Scan for the cell matching the given text and deliver its (X, Y) coordinate at center. 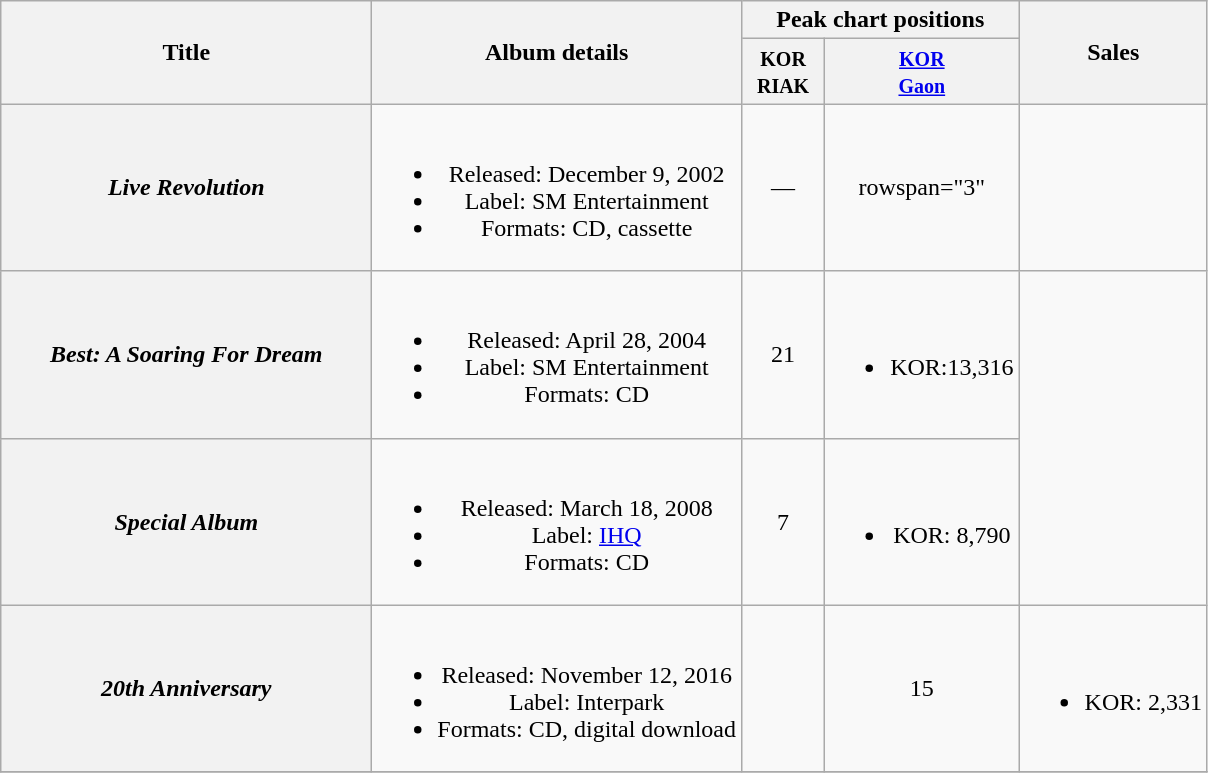
15 (922, 688)
Released: November 12, 2016Label: InterparkFormats: CD, digital download (557, 688)
— (784, 188)
Live Revolution (186, 188)
Album details (557, 52)
Sales (1113, 52)
rowspan="3" (922, 188)
Released: March 18, 2008Label: IHQFormats: CD (557, 522)
KORGaon (922, 72)
Peak chart positions (880, 20)
KOR: 8,790 (922, 522)
Title (186, 52)
Released: April 28, 2004Label: SM EntertainmentFormats: CD (557, 354)
KORRIAK (784, 72)
20th Anniversary (186, 688)
KOR: 2,331 (1113, 688)
Special Album (186, 522)
21 (784, 354)
7 (784, 522)
Best: A Soaring For Dream (186, 354)
Released: December 9, 2002Label: SM EntertainmentFormats: CD, cassette (557, 188)
KOR:13,316 (922, 354)
